Determine the (X, Y) coordinate at the center of the cell enclosing the given text.  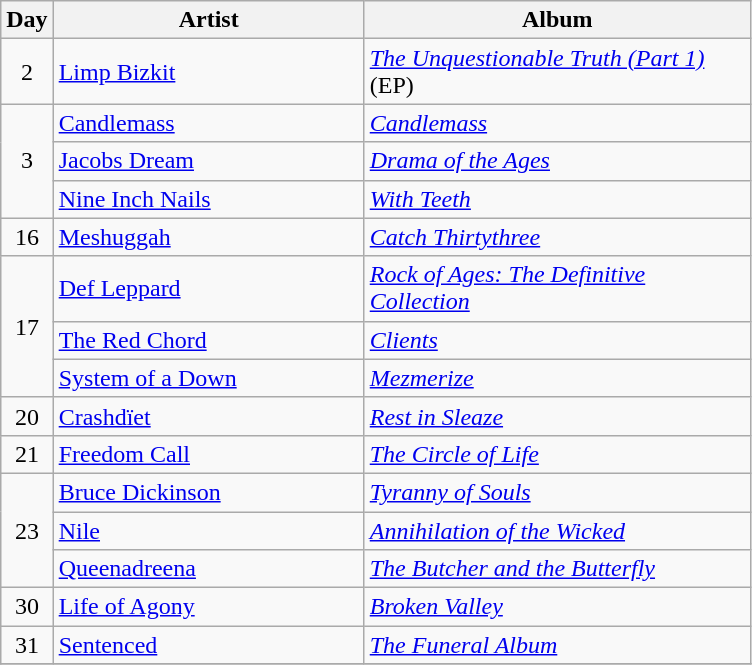
30 (27, 607)
17 (27, 326)
2 (27, 72)
Crashdïet (208, 416)
20 (27, 416)
Freedom Call (208, 454)
Nine Inch Nails (208, 199)
Jacobs Dream (208, 161)
31 (27, 645)
Broken Valley (557, 607)
Meshuggah (208, 237)
Bruce Dickinson (208, 492)
23 (27, 530)
Queenadreena (208, 569)
Day (27, 20)
Nile (208, 531)
16 (27, 237)
System of a Down (208, 378)
The Butcher and the Butterfly (557, 569)
The Unquestionable Truth (Part 1) (EP) (557, 72)
With Teeth (557, 199)
Limp Bizkit (208, 72)
The Red Chord (208, 340)
Tyranny of Souls (557, 492)
Rock of Ages: The Definitive Collection (557, 288)
Catch Thirtythree (557, 237)
Artist (208, 20)
The Funeral Album (557, 645)
3 (27, 161)
21 (27, 454)
Rest in Sleaze (557, 416)
The Circle of Life (557, 454)
Def Leppard (208, 288)
Clients (557, 340)
Album (557, 20)
Drama of the Ages (557, 161)
Mezmerize (557, 378)
Sentenced (208, 645)
Annihilation of the Wicked (557, 531)
Life of Agony (208, 607)
